From the cell containing the given text, extract its center point as (x, y) coordinate. 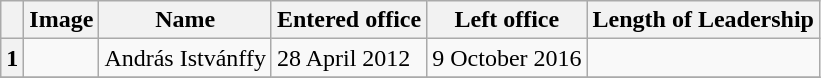
1 (12, 58)
Entered office (348, 20)
András Istvánffy (186, 58)
Length of Leadership (703, 20)
Image (62, 20)
Left office (507, 20)
28 April 2012 (348, 58)
Name (186, 20)
9 October 2016 (507, 58)
